Return (x, y) of the center of cell containing provided text 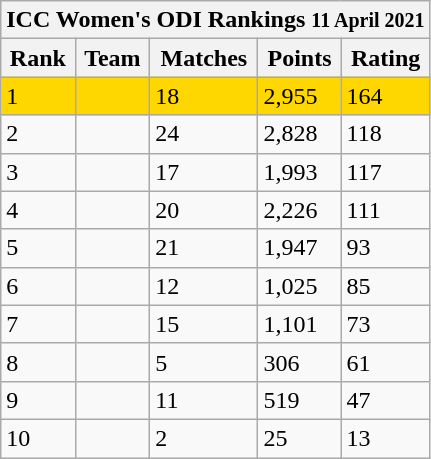
4 (38, 210)
306 (300, 362)
85 (386, 286)
164 (386, 96)
519 (300, 400)
Matches (204, 58)
6 (38, 286)
15 (204, 324)
2,226 (300, 210)
1,025 (300, 286)
Team (112, 58)
111 (386, 210)
1,101 (300, 324)
61 (386, 362)
3 (38, 172)
20 (204, 210)
25 (300, 438)
7 (38, 324)
17 (204, 172)
Rank (38, 58)
93 (386, 248)
24 (204, 134)
Rating (386, 58)
18 (204, 96)
Points (300, 58)
2,955 (300, 96)
12 (204, 286)
9 (38, 400)
21 (204, 248)
11 (204, 400)
8 (38, 362)
47 (386, 400)
10 (38, 438)
ICC Women's ODI Rankings 11 April 2021 (216, 20)
13 (386, 438)
118 (386, 134)
1,993 (300, 172)
73 (386, 324)
1 (38, 96)
1,947 (300, 248)
2,828 (300, 134)
117 (386, 172)
